Output the [X, Y] coordinate of the center of the cell containing the given text.  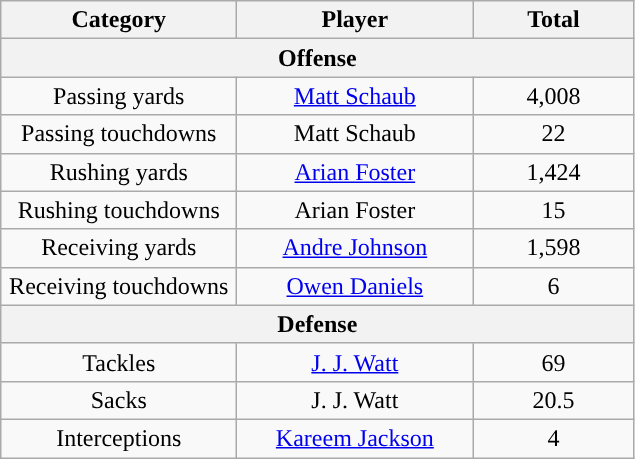
69 [554, 362]
Receiving yards [119, 248]
Total [554, 20]
Defense [318, 324]
15 [554, 210]
Receiving touchdowns [119, 286]
Andre Johnson [355, 248]
Interceptions [119, 438]
Category [119, 20]
Tackles [119, 362]
1,598 [554, 248]
Player [355, 20]
Offense [318, 58]
Passing yards [119, 96]
6 [554, 286]
Rushing yards [119, 172]
Kareem Jackson [355, 438]
4,008 [554, 96]
20.5 [554, 400]
22 [554, 134]
Sacks [119, 400]
Owen Daniels [355, 286]
1,424 [554, 172]
Passing touchdowns [119, 134]
Rushing touchdowns [119, 210]
4 [554, 438]
